Detect which cell encompasses the target text, then output its [X, Y] center coordinate. 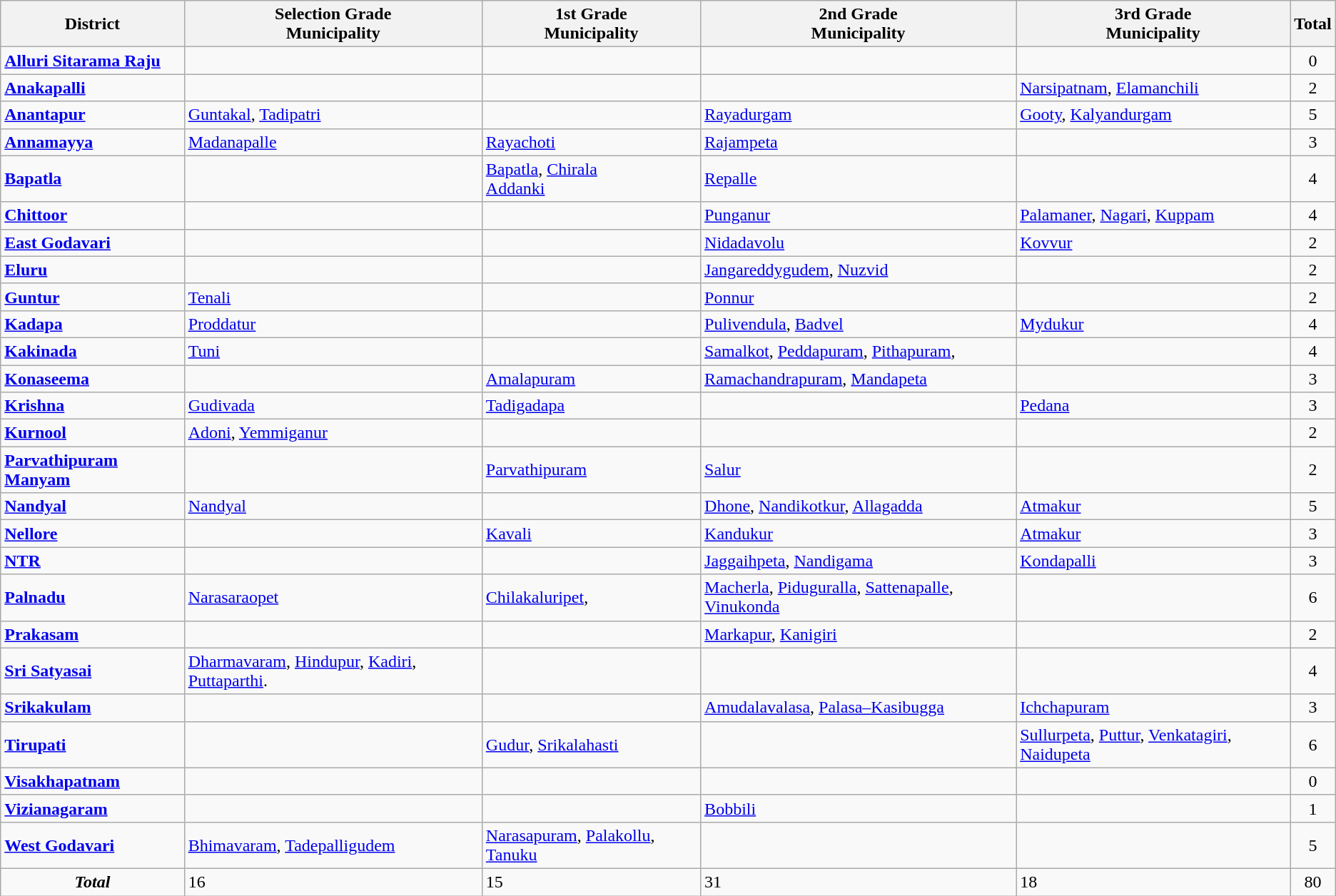
18 [1153, 882]
Dharmavaram, Hindupur, Kadiri, Puttaparthi. [333, 671]
Mydukur [1153, 324]
Narasapuram, Palakollu, Tanuku [591, 845]
Jangareddygudem, Nuzvid [859, 270]
District [93, 24]
Kondapalli [1153, 561]
Pulivendula, Badvel [859, 324]
Kakinada [93, 351]
Gudivada [333, 406]
Chittoor [93, 215]
Rayadurgam [859, 115]
Anantapur [93, 115]
Bhimavaram, Tadepalligudem [333, 845]
Chilakaluripet, [591, 598]
Vizianagaram [93, 808]
Narasaraopet [333, 598]
Parvathipuram Manyam [93, 469]
Proddatur [333, 324]
Bapatla, ChiralaAddanki [591, 178]
Guntur [93, 297]
Nellore [93, 534]
Jaggaihpeta, Nandigama [859, 561]
Dhone, Nandikotkur, Allagadda [859, 506]
Kandukur [859, 534]
Ramachandrapuram, Mandapeta [859, 379]
Sullurpeta, Puttur, Venkatagiri, Naidupeta [1153, 745]
Amudalavalasa, Palasa–Kasibugga [859, 708]
Palamaner, Nagari, Kuppam [1153, 215]
Narsipatnam, Elamanchili [1153, 88]
Annamayya [93, 142]
Srikakulam [93, 708]
Tuni [333, 351]
Rayachoti [591, 142]
Alluri Sitarama Raju [93, 61]
Prakasam [93, 634]
Selection GradeMunicipality [333, 24]
Tadigadapa [591, 406]
1st GradeMunicipality [591, 24]
Anakapalli [93, 88]
Salur [859, 469]
2nd GradeMunicipality [859, 24]
Tenali [333, 297]
Pedana [1153, 406]
Rajampeta [859, 142]
80 [1313, 882]
Madanapalle [333, 142]
Markapur, Kanigiri [859, 634]
Punganur [859, 215]
Bobbili [859, 808]
West Godavari [93, 845]
Konaseema [93, 379]
Adoni, Yemmiganur [333, 433]
Kurnool [93, 433]
Tirupati [93, 745]
Gudur, Srikalahasti [591, 745]
Krishna [93, 406]
1 [1313, 808]
Bapatla [93, 178]
Amalapuram [591, 379]
Macherla, Piduguralla, Sattenapalle, Vinukonda [859, 598]
Palnadu [93, 598]
Samalkot, Peddapuram, Pithapuram, [859, 351]
Ponnur [859, 297]
15 [591, 882]
NTR [93, 561]
East Godavari [93, 243]
Gooty, Kalyandurgam [1153, 115]
Nidadavolu [859, 243]
31 [859, 882]
Sri Satyasai [93, 671]
Kadapa [93, 324]
Kovvur [1153, 243]
16 [333, 882]
Kavali [591, 534]
Visakhapatnam [93, 781]
Repalle [859, 178]
Guntakal, Tadipatri [333, 115]
Ichchapuram [1153, 708]
Parvathipuram [591, 469]
Eluru [93, 270]
3rd GradeMunicipality [1153, 24]
